Locate the cell with the specified text and output its (X, Y) center coordinate. 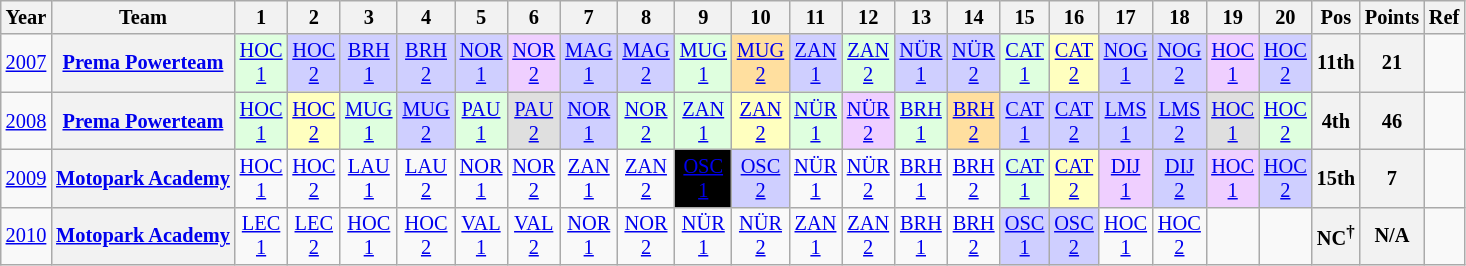
LEC2 (314, 236)
VAL1 (482, 236)
VAL2 (534, 236)
NC† (1336, 236)
6 (534, 17)
20 (1286, 17)
4 (426, 17)
5 (482, 17)
16 (1074, 17)
Team (143, 17)
2007 (26, 63)
3 (368, 17)
13 (922, 17)
18 (1179, 17)
PAU1 (482, 121)
11th (1336, 63)
Ref (1444, 17)
8 (646, 17)
10 (760, 17)
2 (314, 17)
LAU1 (368, 178)
11 (816, 17)
46 (1392, 121)
PAU2 (534, 121)
LMS2 (1179, 121)
15 (1024, 17)
Points (1392, 17)
NOG1 (1126, 63)
15th (1336, 178)
NOG2 (1179, 63)
MAG1 (588, 63)
2010 (26, 236)
4th (1336, 121)
1 (262, 17)
MAG2 (646, 63)
17 (1126, 17)
N/A (1392, 236)
2009 (26, 178)
LEC1 (262, 236)
21 (1392, 63)
9 (704, 17)
19 (1232, 17)
12 (868, 17)
LMS1 (1126, 121)
14 (974, 17)
DIJ1 (1126, 178)
LAU2 (426, 178)
Year (26, 17)
2008 (26, 121)
DIJ2 (1179, 178)
Pos (1336, 17)
